From the cell containing the given text, extract its center point as (X, Y) coordinate. 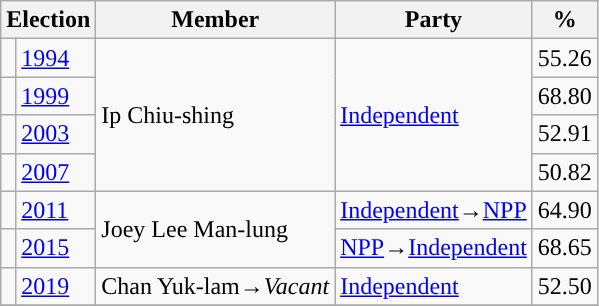
55.26 (564, 58)
2011 (56, 210)
52.50 (564, 286)
2007 (56, 172)
64.90 (564, 210)
Member (216, 20)
NPP→Independent (434, 248)
% (564, 20)
52.91 (564, 134)
Ip Chiu-shing (216, 115)
68.80 (564, 96)
1994 (56, 58)
Election (48, 20)
Independent→NPP (434, 210)
2015 (56, 248)
50.82 (564, 172)
2019 (56, 286)
Joey Lee Man-lung (216, 229)
2003 (56, 134)
1999 (56, 96)
Party (434, 20)
68.65 (564, 248)
Chan Yuk-lam→Vacant (216, 286)
